Determine the [X, Y] coordinate at the center of the cell enclosing the given text.  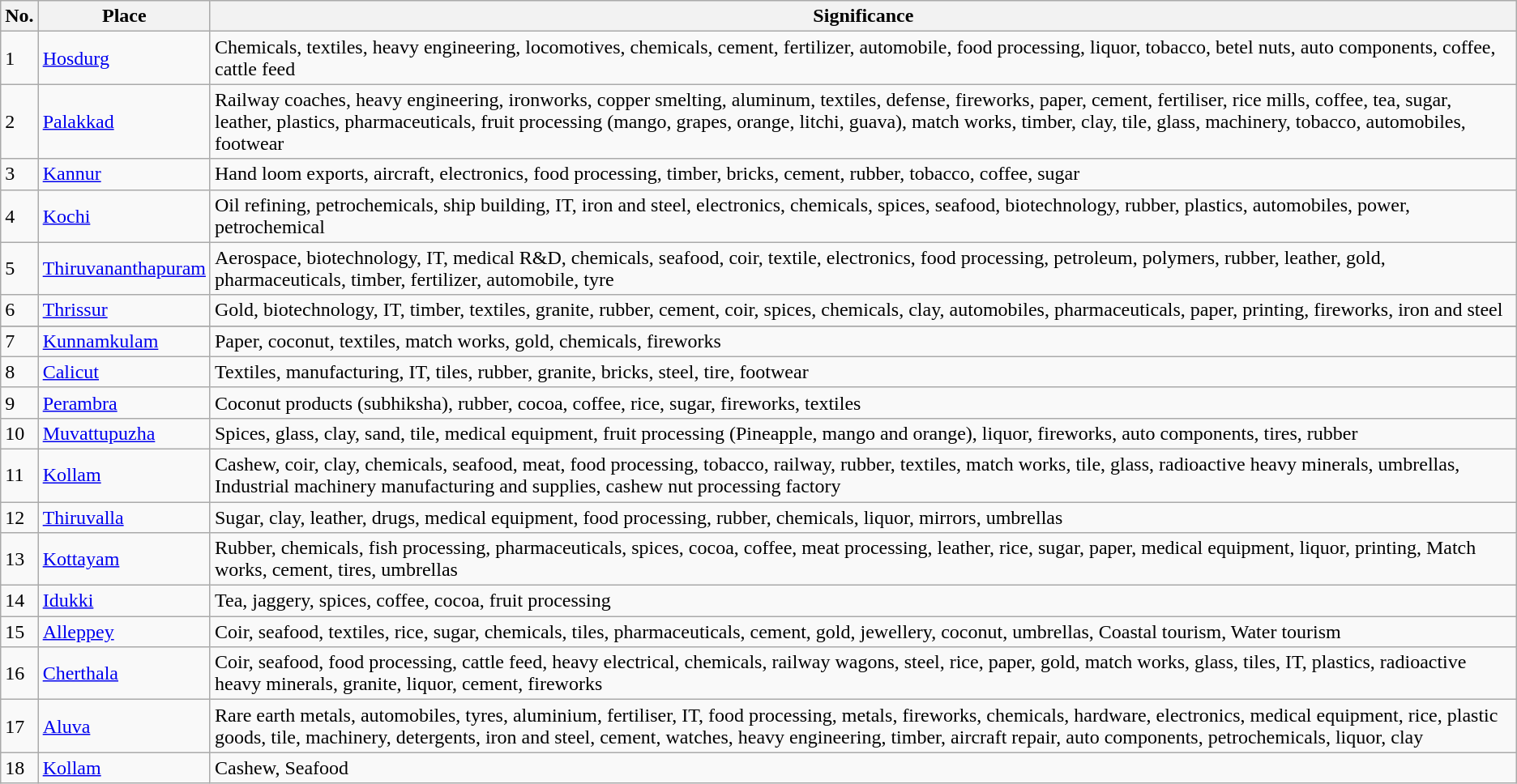
Spices, glass, clay, sand, tile, medical equipment, fruit processing (Pineapple, mango and orange), liquor, fireworks, auto components, tires, rubber [863, 433]
Thiruvananthapuram [124, 269]
4 [19, 215]
6 [19, 310]
16 [19, 674]
9 [19, 403]
Thiruvalla [124, 518]
Palakkad [124, 121]
Hand loom exports, aircraft, electronics, food processing, timber, bricks, cement, rubber, tobacco, coffee, sugar [863, 174]
Coconut products (subhiksha), rubber, cocoa, coffee, rice, sugar, fireworks, textiles [863, 403]
Cherthala [124, 674]
3 [19, 174]
Hosdurg [124, 58]
Muvattupuzha [124, 433]
11 [19, 475]
Kochi [124, 215]
Calicut [124, 372]
17 [19, 726]
Place [124, 16]
7 [19, 341]
Paper, coconut, textiles, match works, gold, chemicals, fireworks [863, 341]
10 [19, 433]
2 [19, 121]
Kottayam [124, 559]
Thrissur [124, 310]
Aluva [124, 726]
Coir, seafood, textiles, rice, sugar, chemicals, tiles, pharmaceuticals, cement, gold, jewellery, coconut, umbrellas, Coastal tourism, Water tourism [863, 632]
Kannur [124, 174]
12 [19, 518]
1 [19, 58]
5 [19, 269]
Alleppey [124, 632]
18 [19, 768]
Tea, jaggery, spices, coffee, cocoa, fruit processing [863, 601]
Kunnamkulam [124, 341]
Significance [863, 16]
Idukki [124, 601]
No. [19, 16]
Textiles, manufacturing, IT, tiles, rubber, granite, bricks, steel, tire, footwear [863, 372]
13 [19, 559]
15 [19, 632]
8 [19, 372]
14 [19, 601]
Perambra [124, 403]
Sugar, clay, leather, drugs, medical equipment, food processing, rubber, chemicals, liquor, mirrors, umbrellas [863, 518]
Cashew, Seafood [863, 768]
